Return the (X, Y) coordinate for the center point of the cell that contains the specified text.  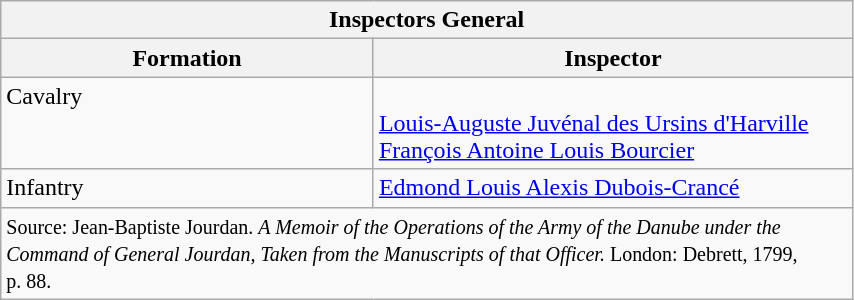
Infantry (188, 188)
Cavalry (188, 123)
Formation (188, 58)
Inspector (612, 58)
Inspectors General (427, 20)
Edmond Louis Alexis Dubois-Crancé (612, 188)
Louis-Auguste Juvénal des Ursins d'Harville François Antoine Louis Bourcier (612, 123)
